Return the (X, Y) coordinate for the center point of the cell that contains the specified text.  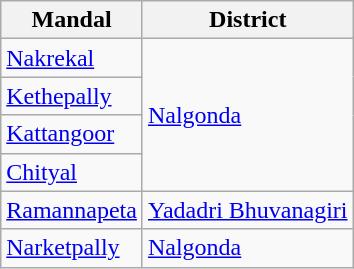
Narketpally (72, 248)
Ramannapeta (72, 210)
Kattangoor (72, 134)
Kethepally (72, 96)
Chityal (72, 172)
Nakrekal (72, 58)
Yadadri Bhuvanagiri (248, 210)
Mandal (72, 20)
District (248, 20)
